For the text-containing cell, return its midpoint in (X, Y) coordinate format. 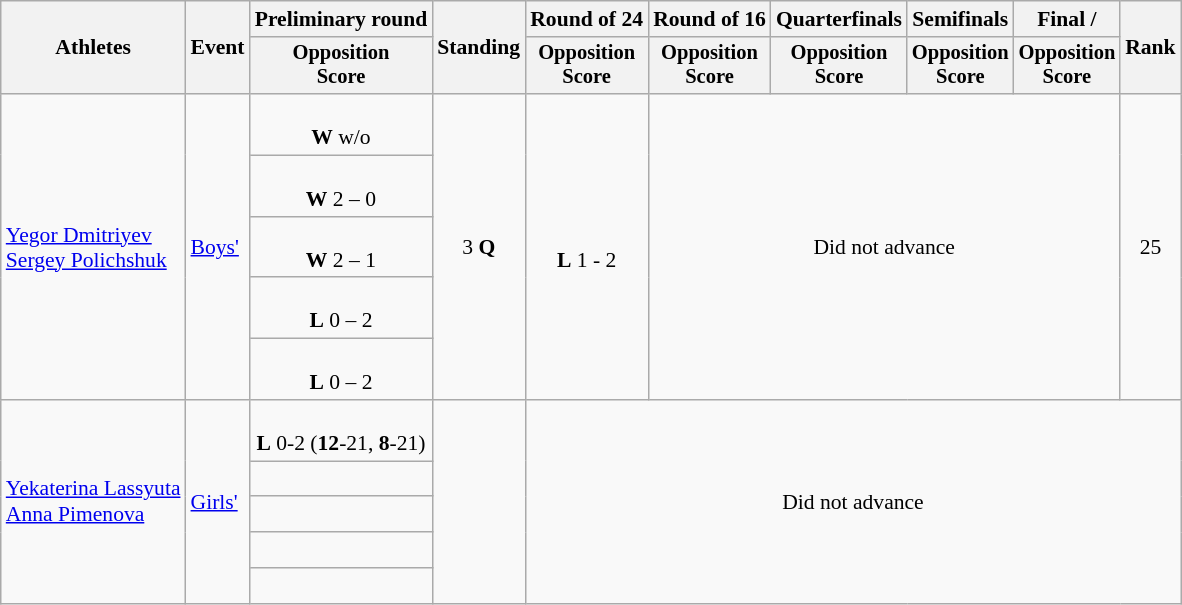
Preliminary round (342, 19)
Yegor DmitriyevSergey Polichshuk (94, 247)
Athletes (94, 48)
L 1 - 2 (586, 247)
W 2 – 1 (342, 248)
W w/o (342, 124)
Semifinals (960, 19)
Round of 16 (710, 19)
Event (218, 48)
3 Q (478, 247)
Yekaterina LassyutaAnna Pimenova (94, 502)
Quarterfinals (839, 19)
W 2 – 0 (342, 186)
Final / (1068, 19)
Standing (478, 48)
25 (1150, 247)
L 0-2 (12-21, 8-21) (342, 430)
Boys' (218, 247)
Rank (1150, 48)
Girls' (218, 502)
Round of 24 (586, 19)
